Extract the (x, y) coordinate from the center of the cell holding the provided text.  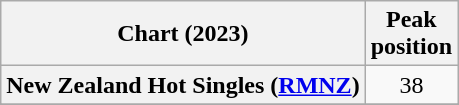
38 (411, 85)
Chart (2023) (183, 34)
New Zealand Hot Singles (RMNZ) (183, 85)
Peakposition (411, 34)
